Return [x, y] of the center of cell containing provided text 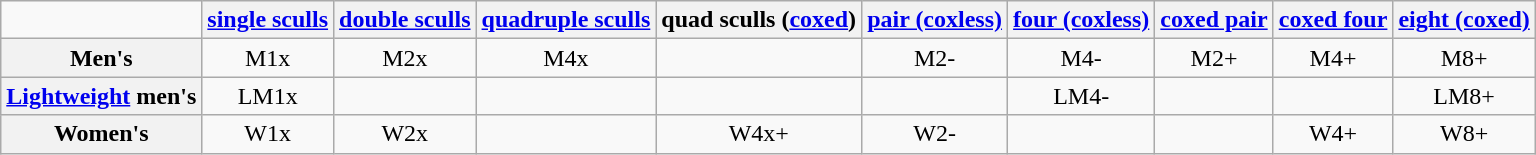
quad sculls (coxed) [759, 20]
M4x [566, 58]
eight (coxed) [1464, 20]
Women's [102, 134]
pair (coxless) [935, 20]
M2- [935, 58]
W2x [405, 134]
quadruple sculls [566, 20]
W2- [935, 134]
M1x [268, 58]
M4- [1082, 58]
M2+ [1214, 58]
coxed four [1333, 20]
Lightweight men's [102, 96]
M2x [405, 58]
M4+ [1333, 58]
Men's [102, 58]
W8+ [1464, 134]
LM4- [1082, 96]
four (coxless) [1082, 20]
coxed pair [1214, 20]
W1x [268, 134]
W4x+ [759, 134]
W4+ [1333, 134]
M8+ [1464, 58]
single sculls [268, 20]
LM8+ [1464, 96]
LM1x [268, 96]
double sculls [405, 20]
